Extract the [X, Y] coordinate from the center of the cell holding the provided text.  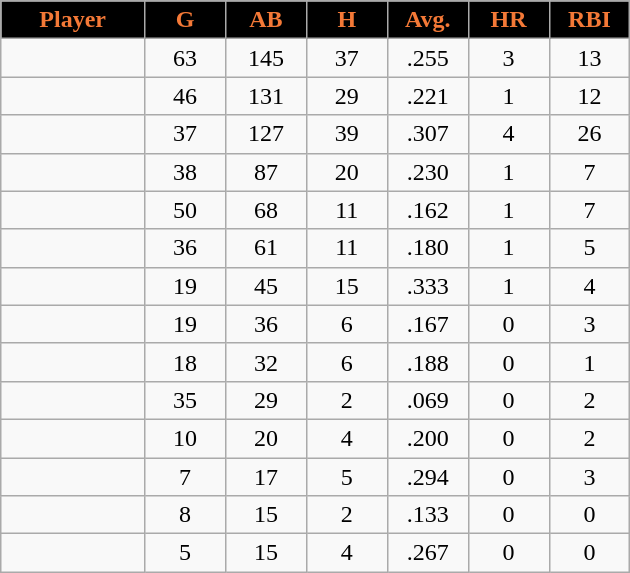
.133 [428, 515]
26 [590, 134]
.167 [428, 324]
.162 [428, 210]
G [186, 20]
131 [266, 96]
.180 [428, 248]
50 [186, 210]
H [346, 20]
127 [266, 134]
.333 [428, 286]
.294 [428, 477]
35 [186, 400]
12 [590, 96]
.221 [428, 96]
145 [266, 58]
.230 [428, 172]
68 [266, 210]
17 [266, 477]
39 [346, 134]
Avg. [428, 20]
46 [186, 96]
8 [186, 515]
18 [186, 362]
.188 [428, 362]
HR [508, 20]
AB [266, 20]
RBI [590, 20]
87 [266, 172]
38 [186, 172]
.255 [428, 58]
.200 [428, 438]
32 [266, 362]
61 [266, 248]
10 [186, 438]
13 [590, 58]
63 [186, 58]
45 [266, 286]
.307 [428, 134]
.267 [428, 553]
Player [73, 20]
.069 [428, 400]
